From the cell containing the given text, extract its center point as (x, y) coordinate. 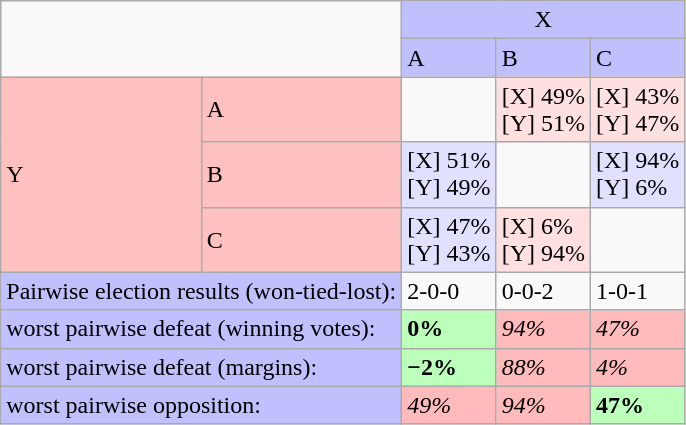
[X] 43% [Y] 47% (637, 110)
worst pairwise defeat (winning votes): (202, 329)
Y (101, 174)
[X] 51% [Y] 49% (449, 174)
[X] 49% [Y] 51% (543, 110)
0% (449, 329)
[X] 94% [Y] 6% (637, 174)
2-0-0 (449, 291)
4% (637, 367)
worst pairwise opposition: (202, 405)
88% (543, 367)
0-0-2 (543, 291)
[X] 6% [Y] 94% (543, 240)
49% (449, 405)
Pairwise election results (won-tied-lost): (202, 291)
worst pairwise defeat (margins): (202, 367)
[X] 47% [Y] 43% (449, 240)
−2% (449, 367)
1-0-1 (637, 291)
X (544, 20)
